Output the (x, y) coordinate of the center of the cell containing the given text.  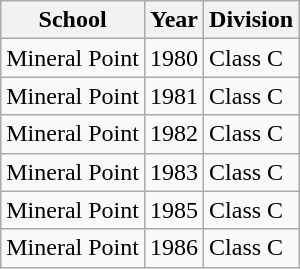
School (73, 20)
1980 (174, 58)
1982 (174, 134)
1985 (174, 210)
1983 (174, 172)
1981 (174, 96)
1986 (174, 248)
Year (174, 20)
Division (252, 20)
